Identify which cell holds the provided text, then report its [X, Y] central coordinate. 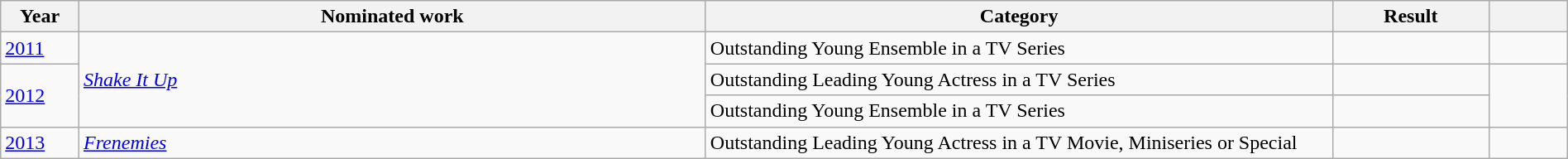
2011 [40, 48]
2012 [40, 95]
Year [40, 17]
Nominated work [392, 17]
Outstanding Leading Young Actress in a TV Movie, Miniseries or Special [1019, 142]
Frenemies [392, 142]
Shake It Up [392, 79]
Category [1019, 17]
Result [1411, 17]
2013 [40, 142]
Outstanding Leading Young Actress in a TV Series [1019, 79]
